Output the [X, Y] coordinate of the center of the cell containing the given text.  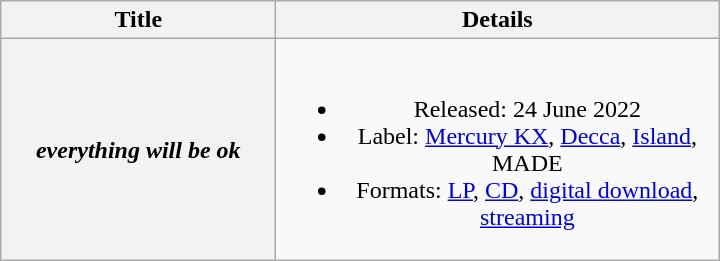
Released: 24 June 2022Label: Mercury KX, Decca, Island, MADEFormats: LP, CD, digital download, streaming [498, 150]
Title [138, 20]
everything will be ok [138, 150]
Details [498, 20]
